Output the (X, Y) coordinate of the center of the cell containing the given text.  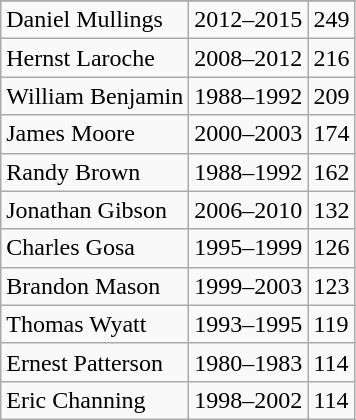
132 (332, 210)
Jonathan Gibson (95, 210)
209 (332, 96)
2000–2003 (248, 134)
1980–1983 (248, 362)
2006–2010 (248, 210)
216 (332, 58)
2008–2012 (248, 58)
249 (332, 20)
1993–1995 (248, 324)
William Benjamin (95, 96)
Charles Gosa (95, 248)
119 (332, 324)
1999–2003 (248, 286)
Ernest Patterson (95, 362)
Randy Brown (95, 172)
Daniel Mullings (95, 20)
126 (332, 248)
1998–2002 (248, 400)
Eric Channing (95, 400)
2012–2015 (248, 20)
1995–1999 (248, 248)
162 (332, 172)
Thomas Wyatt (95, 324)
Hernst Laroche (95, 58)
123 (332, 286)
Brandon Mason (95, 286)
174 (332, 134)
James Moore (95, 134)
